Capture the cell that displays the provided text and extract its (X, Y) central coordinate. 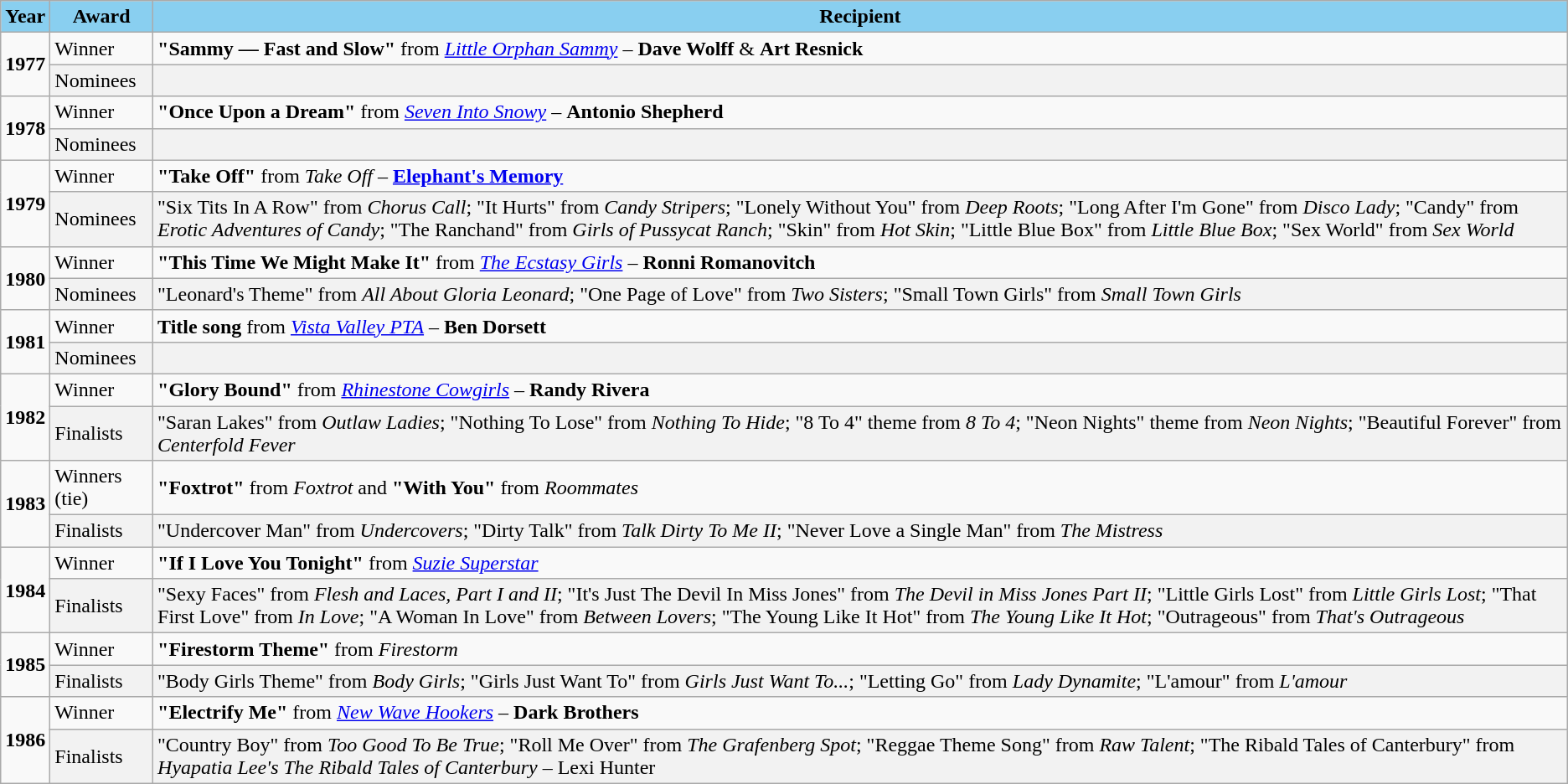
"Glory Bound" from Rhinestone Cowgirls – Randy Rivera (861, 389)
"Leonard's Theme" from All About Gloria Leonard; "One Page of Love" from Two Sisters; "Small Town Girls" from Small Town Girls (861, 294)
"If I Love You Tonight" from Suzie Superstar (861, 563)
"This Time We Might Make It" from The Ecstasy Girls – Ronni Romanovitch (861, 262)
1977 (25, 64)
"Once Upon a Dream" from Seven Into Snowy – Antonio Shepherd (861, 112)
Title song from Vista Valley PTA – Ben Dorsett (861, 326)
Award (102, 17)
"Sammy — Fast and Slow" from Little Orphan Sammy – Dave Wolff & Art Resnick (861, 49)
1985 (25, 665)
1982 (25, 417)
"Foxtrot" from Foxtrot and "With You" from Roommates (861, 487)
1986 (25, 740)
1981 (25, 342)
"Undercover Man" from Undercovers; "Dirty Talk" from Talk Dirty To Me II; "Never Love a Single Man" from The Mistress (861, 531)
"Take Off" from Take Off – Elephant's Memory (861, 176)
1980 (25, 278)
Year (25, 17)
1978 (25, 128)
1983 (25, 504)
"Body Girls Theme" from Body Girls; "Girls Just Want To" from Girls Just Want To...; "Letting Go" from Lady Dynamite; "L'amour" from L'amour (861, 681)
"Electrify Me" from New Wave Hookers – Dark Brothers (861, 713)
Winners (tie) (102, 487)
1984 (25, 590)
1979 (25, 203)
"Firestorm Theme" from Firestorm (861, 649)
Recipient (861, 17)
